From the cell containing the given text, extract its center point as (x, y) coordinate. 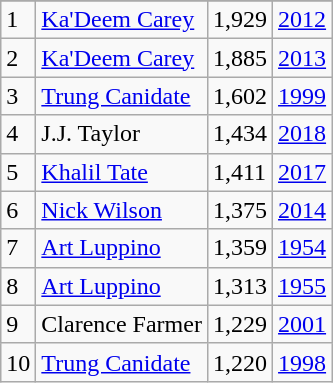
1,220 (240, 362)
1,602 (240, 96)
2017 (302, 172)
4 (18, 134)
1999 (302, 96)
1,929 (240, 20)
2012 (302, 20)
1,411 (240, 172)
J.J. Taylor (122, 134)
2001 (302, 324)
2013 (302, 58)
Khalil Tate (122, 172)
2014 (302, 210)
1955 (302, 286)
1,434 (240, 134)
1954 (302, 248)
8 (18, 286)
6 (18, 210)
2 (18, 58)
10 (18, 362)
5 (18, 172)
2018 (302, 134)
Nick Wilson (122, 210)
1,375 (240, 210)
9 (18, 324)
Clarence Farmer (122, 324)
1 (18, 20)
1,229 (240, 324)
7 (18, 248)
3 (18, 96)
1,359 (240, 248)
1,885 (240, 58)
1998 (302, 362)
1,313 (240, 286)
